Pinpoint the cell where the given text exists, returning its (X, Y) midpoint coordinate. 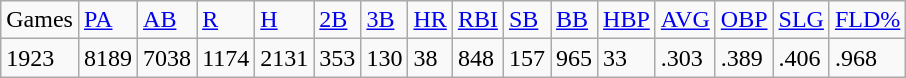
3B (384, 20)
33 (627, 58)
965 (574, 58)
OBP (744, 20)
AB (168, 20)
SB (526, 20)
R (226, 20)
HBP (627, 20)
2B (338, 20)
1174 (226, 58)
353 (338, 58)
848 (478, 58)
Games (40, 20)
.968 (867, 58)
7038 (168, 58)
.389 (744, 58)
BB (574, 20)
SLG (801, 20)
130 (384, 58)
AVG (685, 20)
1923 (40, 58)
RBI (478, 20)
38 (430, 58)
HR (430, 20)
.303 (685, 58)
PA (108, 20)
8189 (108, 58)
H (284, 20)
157 (526, 58)
.406 (801, 58)
FLD% (867, 20)
2131 (284, 58)
